Determine the (X, Y) coordinate at the center of the cell enclosing the given text.  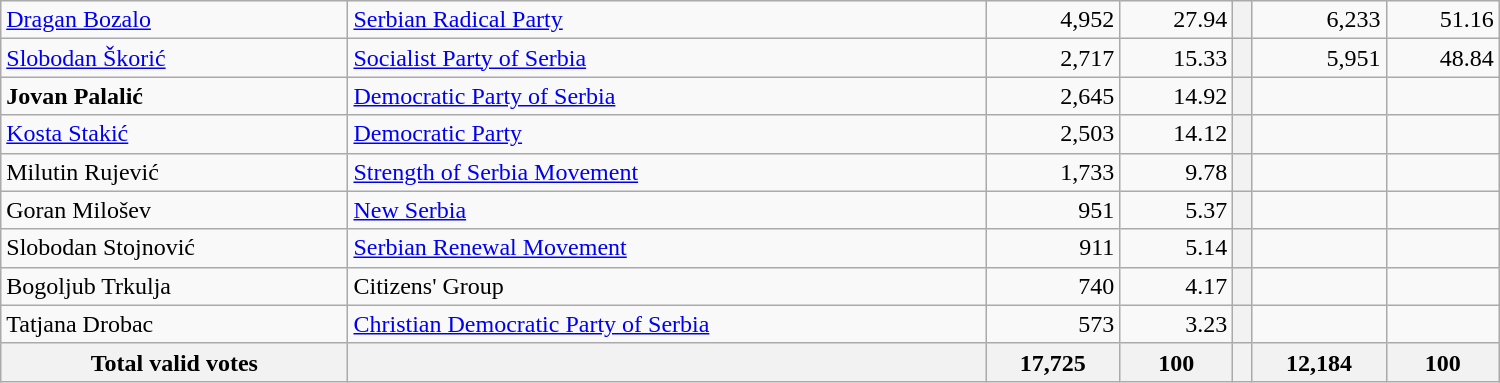
Slobodan Škorić (174, 58)
15.33 (1176, 58)
Total valid votes (174, 362)
6,233 (1319, 20)
2,717 (1053, 58)
Slobodan Stojnović (174, 248)
14.12 (1176, 134)
12,184 (1319, 362)
740 (1053, 286)
Democratic Party (667, 134)
Milutin Rujević (174, 172)
27.94 (1176, 20)
Dragan Bozalo (174, 20)
New Serbia (667, 210)
3.23 (1176, 324)
911 (1053, 248)
Strength of Serbia Movement (667, 172)
48.84 (1442, 58)
Serbian Renewal Movement (667, 248)
Jovan Palalić (174, 96)
Christian Democratic Party of Serbia (667, 324)
Kosta Stakić (174, 134)
Bogoljub Trkulja (174, 286)
573 (1053, 324)
5,951 (1319, 58)
17,725 (1053, 362)
Democratic Party of Serbia (667, 96)
4,952 (1053, 20)
9.78 (1176, 172)
5.14 (1176, 248)
51.16 (1442, 20)
4.17 (1176, 286)
Citizens' Group (667, 286)
5.37 (1176, 210)
Goran Milošev (174, 210)
Socialist Party of Serbia (667, 58)
2,645 (1053, 96)
2,503 (1053, 134)
951 (1053, 210)
Serbian Radical Party (667, 20)
Tatjana Drobac (174, 324)
1,733 (1053, 172)
14.92 (1176, 96)
